Output the (x, y) coordinate of the center of the cell containing the given text.  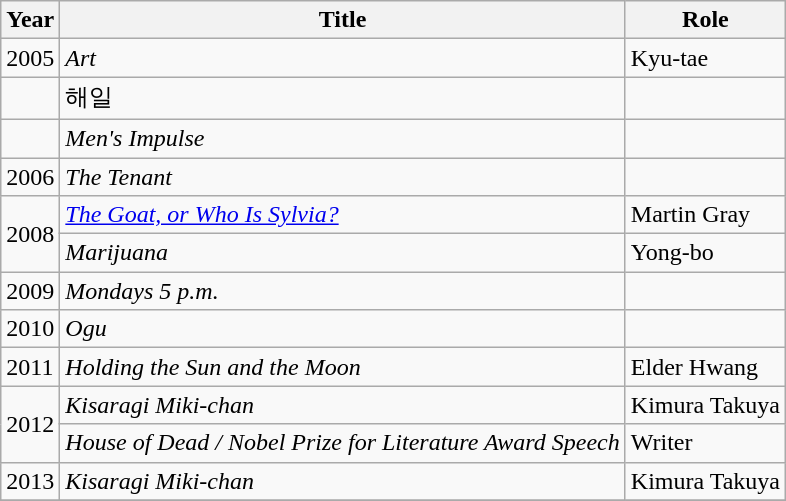
Yong-bo (705, 253)
2012 (30, 424)
Role (705, 20)
2006 (30, 177)
Marijuana (342, 253)
Title (342, 20)
Art (342, 58)
2008 (30, 234)
Writer (705, 443)
2013 (30, 481)
2005 (30, 58)
Martin Gray (705, 215)
Holding the Sun and the Moon (342, 367)
2011 (30, 367)
The Goat, or Who Is Sylvia? (342, 215)
The Tenant (342, 177)
2010 (30, 329)
Ogu (342, 329)
House of Dead / Nobel Prize for Literature Award Speech (342, 443)
Men's Impulse (342, 138)
해일 (342, 98)
Elder Hwang (705, 367)
Mondays 5 p.m. (342, 291)
Kyu-tae (705, 58)
2009 (30, 291)
Year (30, 20)
